Output the (X, Y) coordinate of the center of the cell containing the given text.  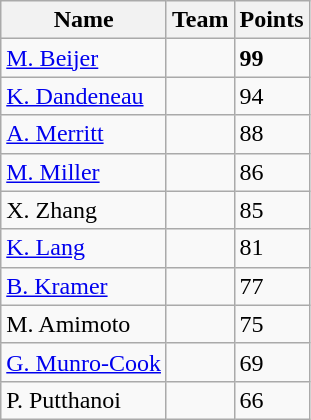
81 (272, 248)
M. Miller (84, 172)
B. Kramer (84, 286)
X. Zhang (84, 210)
A. Merritt (84, 134)
94 (272, 96)
P. Putthanoi (84, 400)
G. Munro-Cook (84, 362)
88 (272, 134)
M. Amimoto (84, 324)
Name (84, 20)
Team (200, 20)
75 (272, 324)
69 (272, 362)
K. Lang (84, 248)
K. Dandeneau (84, 96)
M. Beijer (84, 58)
86 (272, 172)
77 (272, 286)
85 (272, 210)
Points (272, 20)
66 (272, 400)
99 (272, 58)
